Scan for the cell matching the given text and deliver its [x, y] coordinate at center. 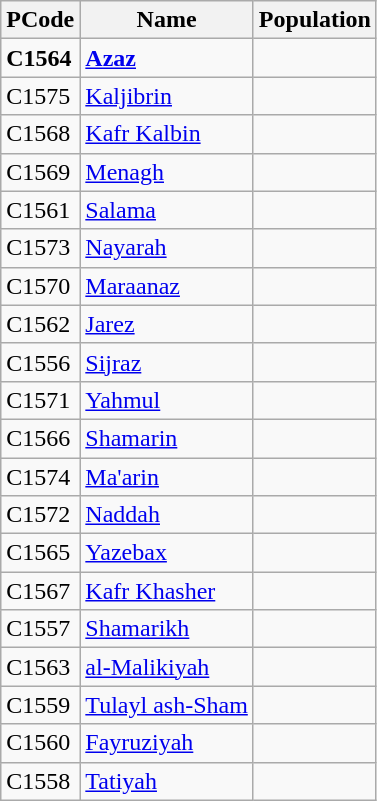
C1568 [40, 134]
Menagh [167, 172]
Kafr Kalbin [167, 134]
C1571 [40, 400]
Yahmul [167, 400]
Ma'arin [167, 477]
Name [167, 20]
PCode [40, 20]
Kafr Khasher [167, 591]
C1562 [40, 324]
C1560 [40, 743]
C1569 [40, 172]
Shamarin [167, 438]
Naddah [167, 515]
Nayarah [167, 248]
C1557 [40, 629]
Shamarikh [167, 629]
Sijraz [167, 362]
Tulayl ash-Sham [167, 705]
C1570 [40, 286]
C1572 [40, 515]
C1567 [40, 591]
C1574 [40, 477]
C1566 [40, 438]
C1565 [40, 553]
al-Malikiyah [167, 667]
Population [314, 20]
Tatiyah [167, 781]
C1556 [40, 362]
Azaz [167, 58]
C1573 [40, 248]
Maraanaz [167, 286]
C1563 [40, 667]
C1558 [40, 781]
Kaljibrin [167, 96]
C1575 [40, 96]
C1564 [40, 58]
Salama [167, 210]
Yazebax [167, 553]
Jarez [167, 324]
C1561 [40, 210]
Fayruziyah [167, 743]
C1559 [40, 705]
